Determine the [X, Y] coordinate at the center of the cell enclosing the given text.  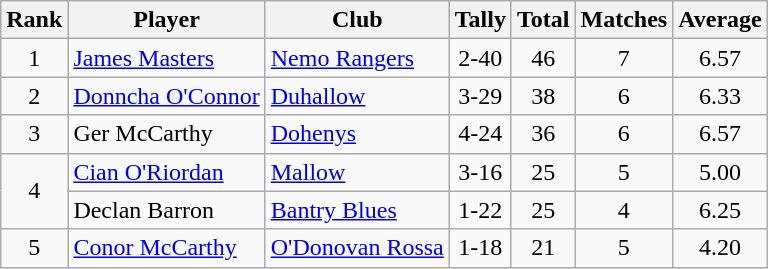
Dohenys [357, 134]
Tally [480, 20]
4.20 [720, 248]
Donncha O'Connor [166, 96]
21 [543, 248]
3-16 [480, 172]
2-40 [480, 58]
Nemo Rangers [357, 58]
1-18 [480, 248]
Average [720, 20]
Player [166, 20]
Mallow [357, 172]
4-24 [480, 134]
Duhallow [357, 96]
James Masters [166, 58]
6.25 [720, 210]
3-29 [480, 96]
Club [357, 20]
Ger McCarthy [166, 134]
Rank [34, 20]
1-22 [480, 210]
O'Donovan Rossa [357, 248]
Cian O'Riordan [166, 172]
Declan Barron [166, 210]
Bantry Blues [357, 210]
5.00 [720, 172]
7 [624, 58]
Total [543, 20]
46 [543, 58]
38 [543, 96]
Matches [624, 20]
6.33 [720, 96]
3 [34, 134]
1 [34, 58]
2 [34, 96]
36 [543, 134]
Conor McCarthy [166, 248]
